Output the [X, Y] coordinate of the center of the cell containing the given text.  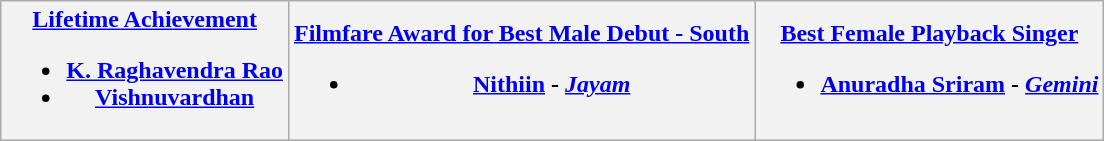
Best Female Playback SingerAnuradha Sriram - Gemini [930, 71]
Filmfare Award for Best Male Debut - SouthNithiin - Jayam [521, 71]
Lifetime AchievementK. Raghavendra RaoVishnuvardhan [145, 71]
